Extract the [x, y] coordinate from the center of the cell holding the provided text.  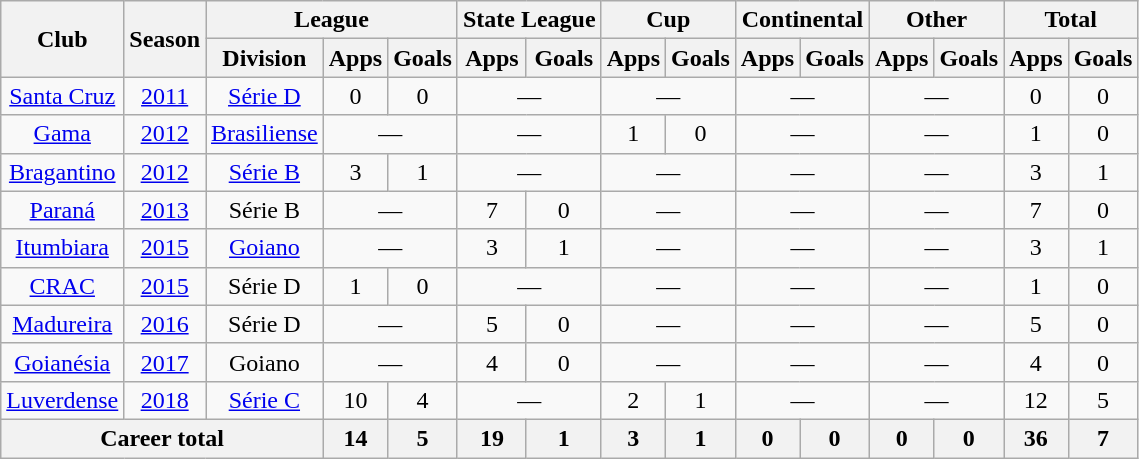
Season [165, 39]
2018 [165, 400]
Madureira [62, 324]
10 [355, 400]
2016 [165, 324]
2013 [165, 210]
36 [1036, 438]
Career total [162, 438]
12 [1036, 400]
2011 [165, 96]
Itumbiara [62, 248]
League [332, 20]
Continental [802, 20]
Cup [668, 20]
2017 [165, 362]
Club [62, 39]
CRAC [62, 286]
Série C [265, 400]
Goianésia [62, 362]
State League [529, 20]
14 [355, 438]
Bragantino [62, 172]
Brasiliense [265, 134]
2 [633, 400]
Other [936, 20]
Total [1071, 20]
Santa Cruz [62, 96]
Luverdense [62, 400]
19 [492, 438]
Paraná [62, 210]
Division [265, 58]
Gama [62, 134]
